Locate the cell with the specified text and output its (x, y) center coordinate. 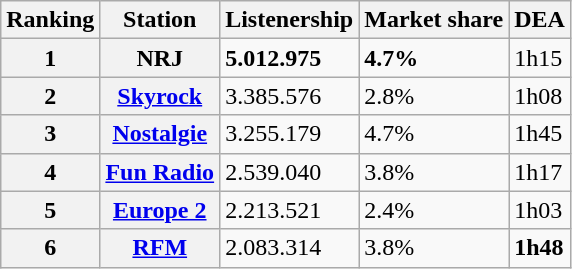
1h45 (540, 134)
1 (50, 58)
2.8% (434, 96)
5 (50, 210)
2 (50, 96)
6 (50, 248)
3.385.576 (290, 96)
1h15 (540, 58)
DEA (540, 20)
1h03 (540, 210)
5.012.975 (290, 58)
2.083.314 (290, 248)
Europe 2 (160, 210)
1h08 (540, 96)
Fun Radio (160, 172)
3.255.179 (290, 134)
Listenership (290, 20)
Station (160, 20)
NRJ (160, 58)
Skyrock (160, 96)
3 (50, 134)
2.4% (434, 210)
Nostalgie (160, 134)
4 (50, 172)
1h17 (540, 172)
Ranking (50, 20)
RFM (160, 248)
1h48 (540, 248)
2.539.040 (290, 172)
2.213.521 (290, 210)
Market share (434, 20)
